Search for the cell housing the specified text and yield its [X, Y] center coordinate. 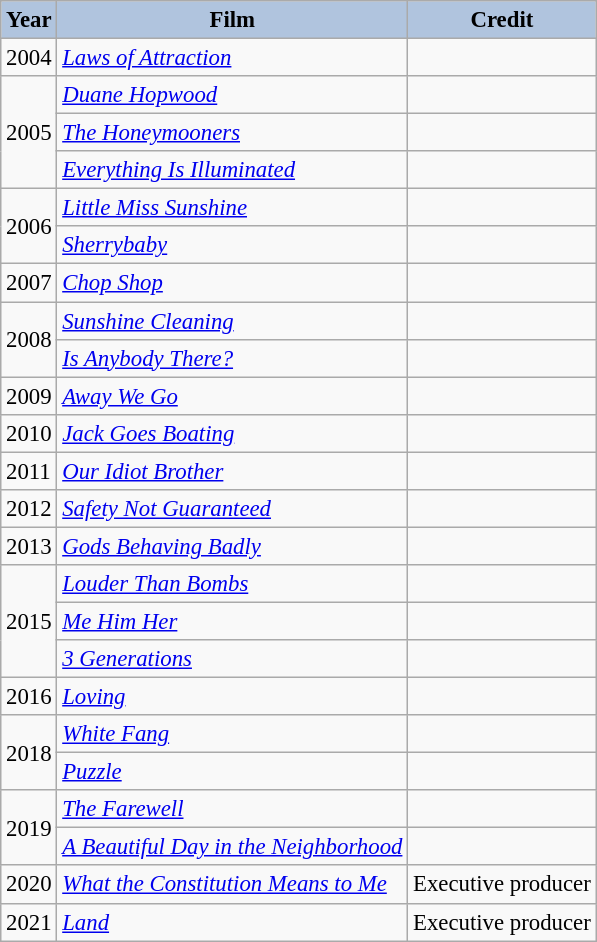
Little Miss Sunshine [232, 208]
2019 [29, 828]
Jack Goes Boating [232, 433]
2006 [29, 226]
2008 [29, 340]
2011 [29, 471]
2007 [29, 283]
Film [232, 20]
Land [232, 922]
2018 [29, 752]
Chop Shop [232, 283]
Me Him Her [232, 621]
2005 [29, 132]
A Beautiful Day in the Neighborhood [232, 847]
2020 [29, 885]
2009 [29, 396]
Sunshine Cleaning [232, 321]
The Honeymooners [232, 133]
2016 [29, 697]
What the Constitution Means to Me [232, 885]
Loving [232, 697]
Duane Hopwood [232, 95]
The Farewell [232, 809]
Gods Behaving Badly [232, 546]
Credit [502, 20]
Year [29, 20]
2021 [29, 922]
Sherrybaby [232, 245]
Away We Go [232, 396]
2012 [29, 509]
Puzzle [232, 772]
2010 [29, 433]
2015 [29, 622]
Everything Is Illuminated [232, 170]
3 Generations [232, 659]
Is Anybody There? [232, 358]
Louder Than Bombs [232, 584]
Laws of Attraction [232, 58]
Safety Not Guaranteed [232, 509]
White Fang [232, 734]
Our Idiot Brother [232, 471]
2013 [29, 546]
2004 [29, 58]
